Determine the [X, Y] coordinate at the center of the cell enclosing the given text.  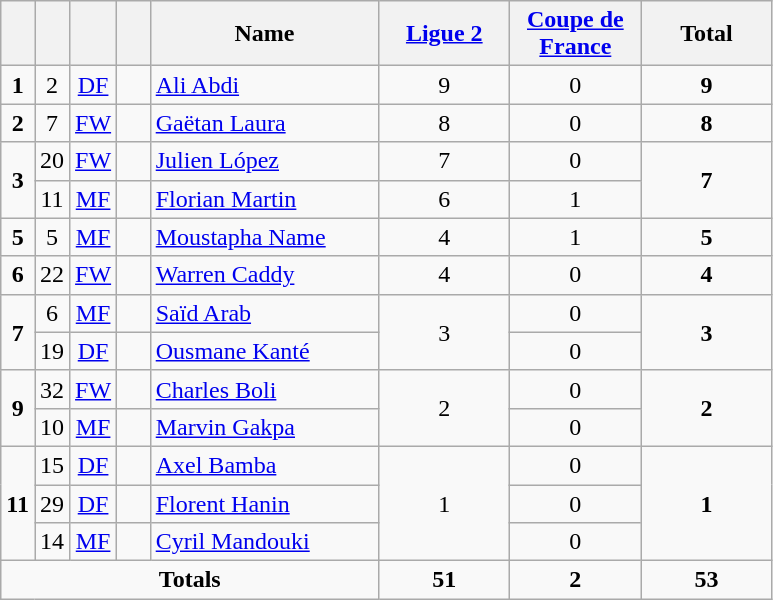
Coupe de France [576, 34]
Florian Martin [264, 199]
Julien López [264, 161]
22 [52, 275]
Name [264, 34]
14 [52, 542]
Ali Abdi [264, 85]
Axel Bamba [264, 465]
Gaëtan Laura [264, 123]
Warren Caddy [264, 275]
Marvin Gakpa [264, 427]
Totals [190, 580]
19 [52, 351]
29 [52, 503]
15 [52, 465]
20 [52, 161]
Saïd Arab [264, 313]
51 [444, 580]
Total [706, 34]
Charles Boli [264, 389]
32 [52, 389]
Ousmane Kanté [264, 351]
Florent Hanin [264, 503]
10 [52, 427]
53 [706, 580]
Ligue 2 [444, 34]
Cyril Mandouki [264, 542]
Moustapha Name [264, 237]
